Pinpoint the cell where the given text exists, returning its [x, y] midpoint coordinate. 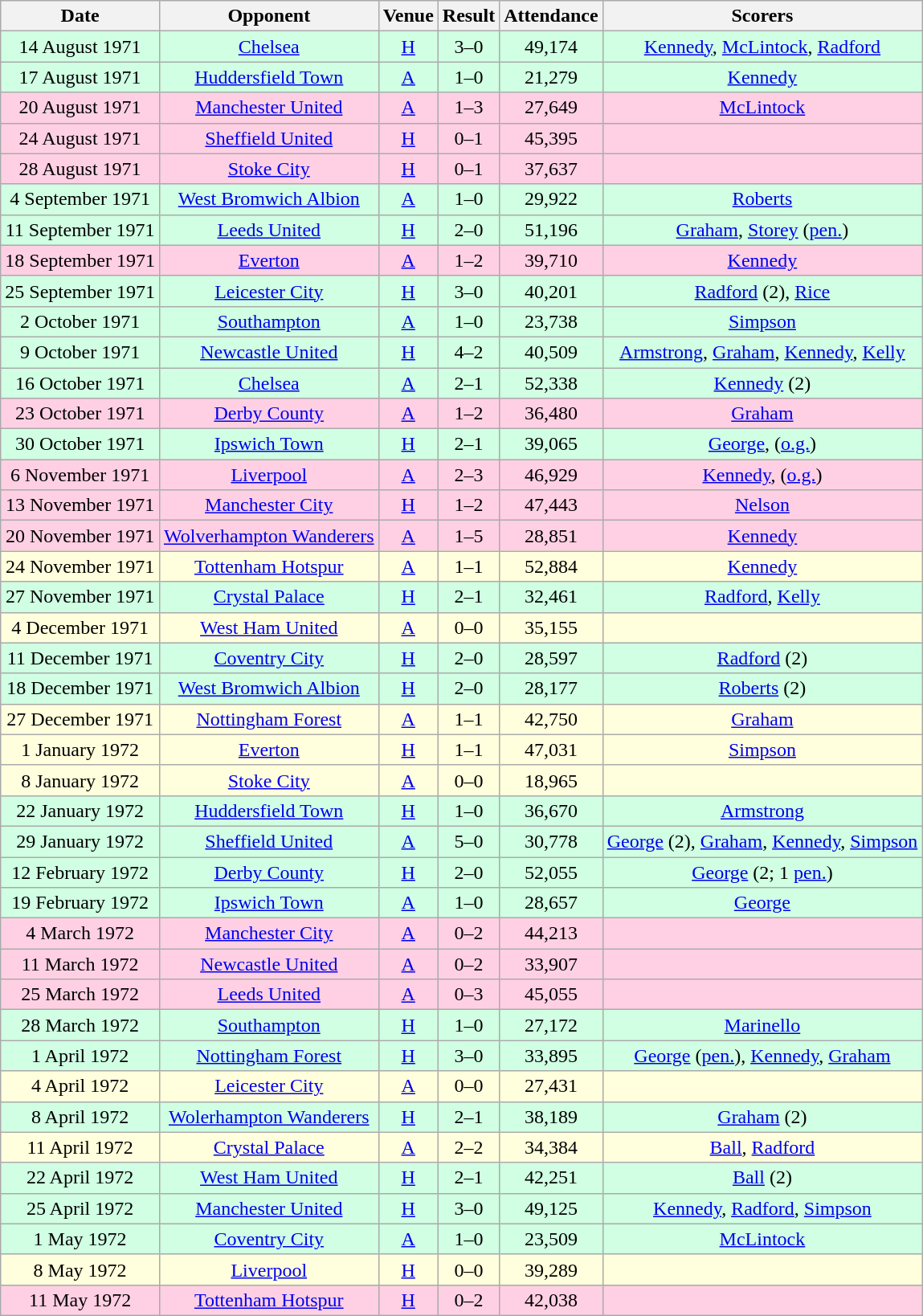
18 September 1971 [80, 260]
32,461 [551, 597]
25 March 1972 [80, 995]
Venue [408, 16]
Result [468, 16]
Ball, Radford [762, 1147]
4 September 1971 [80, 199]
1 January 1972 [80, 750]
8 April 1972 [80, 1117]
4 April 1972 [80, 1086]
33,895 [551, 1056]
16 October 1971 [80, 383]
35,155 [551, 627]
11 March 1972 [80, 964]
30 October 1971 [80, 444]
Attendance [551, 16]
11 May 1972 [80, 1300]
20 August 1971 [80, 108]
42,750 [551, 719]
39,289 [551, 1269]
1–3 [468, 108]
Radford, Kelly [762, 597]
14 August 1971 [80, 47]
8 May 1972 [80, 1269]
Roberts [762, 199]
28,851 [551, 536]
39,710 [551, 260]
1 May 1972 [80, 1239]
40,201 [551, 291]
40,509 [551, 352]
12 February 1972 [80, 872]
29 January 1972 [80, 841]
39,065 [551, 444]
51,196 [551, 230]
4–2 [468, 352]
28,177 [551, 689]
27,431 [551, 1086]
Marinello [762, 1025]
1–5 [468, 536]
11 April 1972 [80, 1147]
38,189 [551, 1117]
George (2; 1 pen.) [762, 872]
19 February 1972 [80, 903]
25 April 1972 [80, 1208]
22 April 1972 [80, 1178]
27 November 1971 [80, 597]
42,251 [551, 1178]
36,480 [551, 414]
22 January 1972 [80, 811]
52,884 [551, 566]
36,670 [551, 811]
2–2 [468, 1147]
34,384 [551, 1147]
4 March 1972 [80, 934]
George (2), Graham, Kennedy, Simpson [762, 841]
25 September 1971 [80, 291]
21,279 [551, 77]
23,738 [551, 321]
30,778 [551, 841]
2 October 1971 [80, 321]
23 October 1971 [80, 414]
27,172 [551, 1025]
Scorers [762, 16]
49,125 [551, 1208]
George (pen.), Kennedy, Graham [762, 1056]
5–0 [468, 841]
Nelson [762, 505]
47,443 [551, 505]
Graham (2) [762, 1117]
George, (o.g.) [762, 444]
18,965 [551, 780]
28 March 1972 [80, 1025]
45,395 [551, 138]
Kennedy, (o.g.) [762, 475]
Kennedy, Radford, Simpson [762, 1208]
27,649 [551, 108]
52,055 [551, 872]
47,031 [551, 750]
28,657 [551, 903]
28,597 [551, 658]
Opponent [268, 16]
Graham, Storey (pen.) [762, 230]
49,174 [551, 47]
33,907 [551, 964]
37,637 [551, 169]
Kennedy (2) [762, 383]
17 August 1971 [80, 77]
9 October 1971 [80, 352]
Wolerhampton Wanderers [268, 1117]
27 December 1971 [80, 719]
Radford (2), Rice [762, 291]
Ball (2) [762, 1178]
Armstrong, Graham, Kennedy, Kelly [762, 352]
6 November 1971 [80, 475]
52,338 [551, 383]
20 November 1971 [80, 536]
24 August 1971 [80, 138]
Kennedy, McLintock, Radford [762, 47]
18 December 1971 [80, 689]
13 November 1971 [80, 505]
42,038 [551, 1300]
2–3 [468, 475]
Radford (2) [762, 658]
11 December 1971 [80, 658]
Wolverhampton Wanderers [268, 536]
24 November 1971 [80, 566]
45,055 [551, 995]
4 December 1971 [80, 627]
11 September 1971 [80, 230]
1 April 1972 [80, 1056]
0–3 [468, 995]
44,213 [551, 934]
George [762, 903]
Roberts (2) [762, 689]
Date [80, 16]
8 January 1972 [80, 780]
23,509 [551, 1239]
Armstrong [762, 811]
28 August 1971 [80, 169]
29,922 [551, 199]
46,929 [551, 475]
